Pinpoint the cell where the given text exists, returning its (x, y) midpoint coordinate. 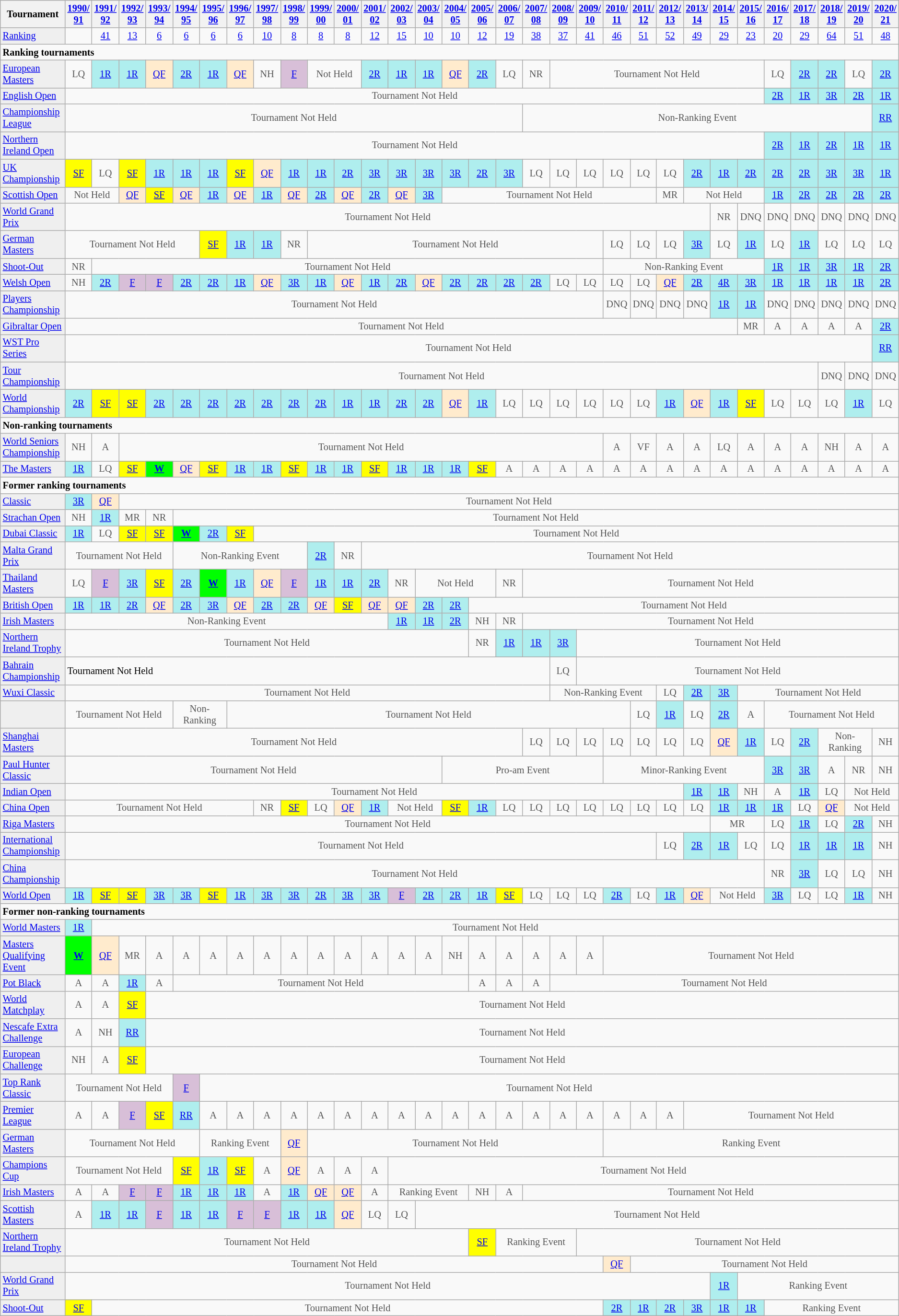
13 (132, 36)
1999/00 (321, 14)
1996/97 (240, 14)
Paul Hunter Classic (33, 770)
World Seniors Championship (33, 447)
World Masters (33, 928)
1998/99 (294, 14)
1995/96 (213, 14)
Tour Championship (33, 376)
VF (643, 447)
China Championship (33, 873)
International Championship (33, 846)
2013/14 (697, 14)
Gibraltar Open (33, 326)
2015/16 (751, 14)
48 (886, 36)
2000/01 (348, 14)
Riga Masters (33, 824)
Ranking tournaments (450, 52)
Championship League (33, 118)
38 (536, 36)
The Masters (33, 469)
46 (617, 36)
2014/15 (724, 14)
2012/13 (670, 14)
64 (831, 36)
Bahrain Championship (33, 671)
20 (778, 36)
2017/18 (805, 14)
2006/07 (509, 14)
2010/11 (617, 14)
1992/93 (132, 14)
Scottish Open (33, 195)
World Matchplay (33, 1005)
2003/04 (429, 14)
Classic (33, 501)
23 (751, 36)
China Open (33, 808)
Indian Open (33, 792)
UK Championship (33, 173)
World Open (33, 896)
World Championship (33, 403)
2005/06 (482, 14)
Players Championship (33, 304)
19 (509, 36)
English Open (33, 96)
Thailand Masters (33, 583)
2004/05 (455, 14)
Premier League (33, 1116)
1991/92 (105, 14)
2001/02 (374, 14)
2020/21 (886, 14)
2008/09 (563, 14)
1997/98 (267, 14)
1990/91 (79, 14)
Malta Grand Prix (33, 556)
Scottish Masters (33, 1214)
Non-ranking tournaments (450, 425)
1994/95 (186, 14)
2018/19 (831, 14)
Pro-am Event (523, 770)
Wuxi Classic (33, 693)
Ranking (33, 36)
2019/20 (858, 14)
Champions Cup (33, 1171)
Shanghai Masters (33, 742)
2011/12 (643, 14)
52 (670, 36)
49 (697, 36)
4R (724, 282)
1993/94 (159, 14)
Nescafe Extra Challenge (33, 1033)
Masters Qualifying Event (33, 955)
Former ranking tournaments (450, 485)
37 (563, 36)
Tournament (33, 14)
2002/03 (401, 14)
15 (401, 36)
2009/10 (590, 14)
Strachan Open (33, 517)
Former non-ranking tournaments (450, 911)
2016/17 (778, 14)
Top Rank Classic (33, 1088)
European Challenge (33, 1060)
WST Pro Series (33, 348)
European Masters (33, 74)
Dubai Classic (33, 534)
Northern Ireland Open (33, 145)
Welsh Open (33, 282)
Minor-Ranking Event (684, 770)
British Open (33, 605)
2007/08 (536, 14)
Pot Black (33, 983)
